Scan for the cell matching the given text and deliver its [x, y] coordinate at center. 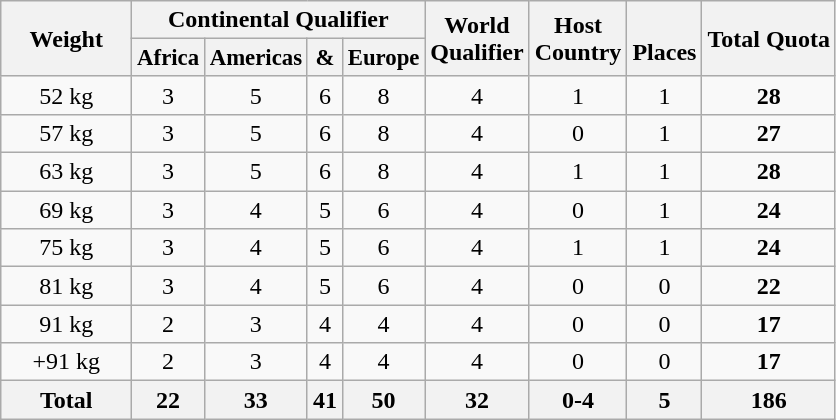
52 kg [66, 95]
75 kg [66, 248]
63 kg [66, 172]
Total [66, 400]
33 [256, 400]
41 [324, 400]
HostCountry [578, 39]
69 kg [66, 210]
& [324, 58]
Africa [168, 58]
Continental Qualifier [278, 20]
Weight [66, 39]
186 [769, 400]
Americas [256, 58]
Europe [383, 58]
0-4 [578, 400]
27 [769, 133]
81 kg [66, 286]
57 kg [66, 133]
Total Quota [769, 39]
50 [383, 400]
WorldQualifier [477, 39]
91 kg [66, 324]
Places [664, 39]
+91 kg [66, 362]
32 [477, 400]
